Determine the [X, Y] coordinate at the center of the cell enclosing the given text.  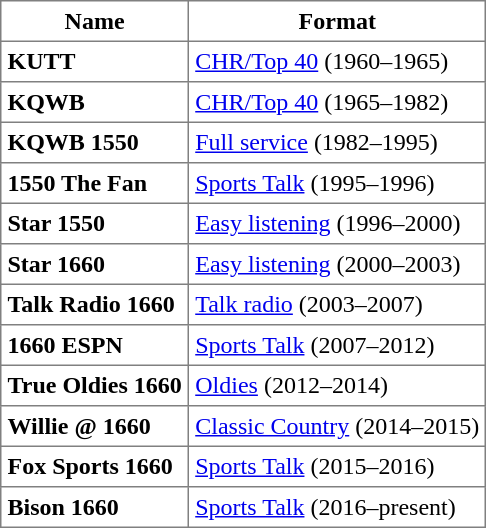
Talk Radio 1660 [95, 304]
1660 ESPN [95, 345]
Willie @ 1660 [95, 426]
Name [95, 21]
KUTT [95, 61]
Bison 1660 [95, 507]
Classic Country (2014–2015) [336, 426]
Star 1660 [95, 264]
Talk radio (2003–2007) [336, 304]
CHR/Top 40 (1965–1982) [336, 102]
Sports Talk (1995–1996) [336, 183]
True Oldies 1660 [95, 385]
Full service (1982–1995) [336, 142]
CHR/Top 40 (1960–1965) [336, 61]
KQWB 1550 [95, 142]
Format [336, 21]
KQWB [95, 102]
Star 1550 [95, 223]
Oldies (2012–2014) [336, 385]
Fox Sports 1660 [95, 466]
Easy listening (2000–2003) [336, 264]
Sports Talk (2007–2012) [336, 345]
Easy listening (1996–2000) [336, 223]
Sports Talk (2015–2016) [336, 466]
Sports Talk (2016–present) [336, 507]
1550 The Fan [95, 183]
